Determine the [X, Y] coordinate at the center of the cell enclosing the given text.  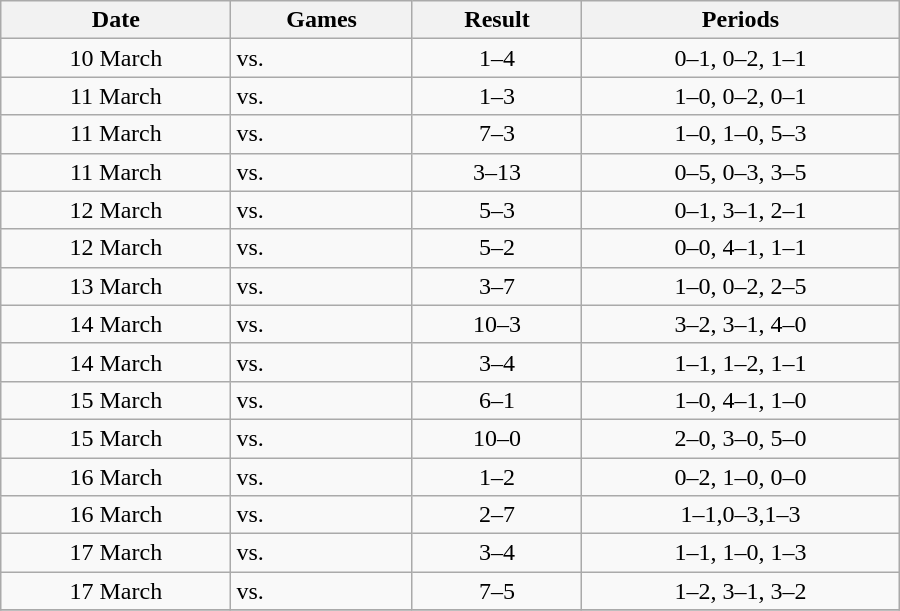
10–0 [497, 438]
10–3 [497, 324]
2–0, 3–0, 5–0 [740, 438]
0–2, 1–0, 0–0 [740, 477]
5–2 [497, 248]
1–0, 4–1, 1–0 [740, 400]
Games [322, 20]
1–1, 1–2, 1–1 [740, 362]
6–1 [497, 400]
10 March [116, 58]
7–5 [497, 591]
3–13 [497, 172]
Periods [740, 20]
1–4 [497, 58]
7–3 [497, 134]
0–1, 0–2, 1–1 [740, 58]
3–2, 3–1, 4–0 [740, 324]
0–1, 3–1, 2–1 [740, 210]
1–0, 0–2, 2–5 [740, 286]
1–3 [497, 96]
1–0, 1–0, 5–3 [740, 134]
Result [497, 20]
Date [116, 20]
0–5, 0–3, 3–5 [740, 172]
1–1, 1–0, 1–3 [740, 553]
0–0, 4–1, 1–1 [740, 248]
2–7 [497, 515]
13 March [116, 286]
5–3 [497, 210]
1–0, 0–2, 0–1 [740, 96]
1–2, 3–1, 3–2 [740, 591]
1–1,0–3,1–3 [740, 515]
1–2 [497, 477]
3–7 [497, 286]
